Locate the cell with the specified text and output its [x, y] center coordinate. 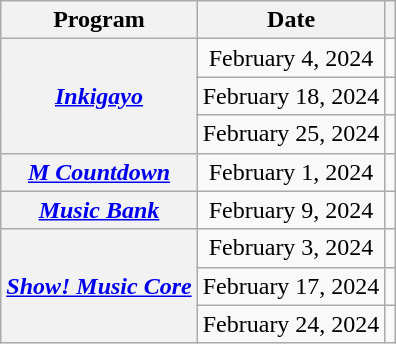
February 25, 2024 [291, 134]
Date [291, 20]
February 24, 2024 [291, 324]
February 3, 2024 [291, 248]
Program [99, 20]
February 4, 2024 [291, 58]
Inkigayo [99, 96]
February 17, 2024 [291, 286]
February 18, 2024 [291, 96]
February 9, 2024 [291, 210]
February 1, 2024 [291, 172]
M Countdown [99, 172]
Show! Music Core [99, 286]
Music Bank [99, 210]
